Provide the [x, y] coordinate of the cell's center where the given text is located.  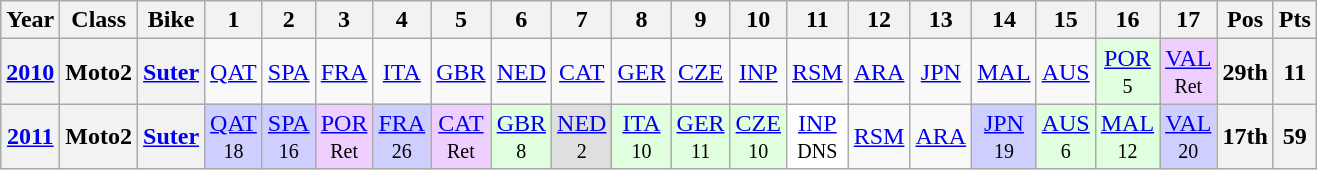
NED2 [582, 136]
17 [1188, 20]
Class [99, 20]
QAT18 [234, 136]
VALRet [1188, 72]
Pts [1294, 20]
PORRet [344, 136]
JPN [941, 72]
2011 [30, 136]
17th [1245, 136]
FRA26 [402, 136]
13 [941, 20]
INPDNS [817, 136]
14 [1004, 20]
JPN19 [1004, 136]
INP [758, 72]
GBR8 [521, 136]
29th [1245, 72]
GER11 [700, 136]
Pos [1245, 20]
2010 [30, 72]
59 [1294, 136]
AUS6 [1066, 136]
4 [402, 20]
GBR [461, 72]
6 [521, 20]
ITA10 [642, 136]
2 [288, 20]
5 [461, 20]
MAL12 [1127, 136]
3 [344, 20]
ITA [402, 72]
7 [582, 20]
12 [879, 20]
SPA16 [288, 136]
MAL [1004, 72]
GER [642, 72]
POR5 [1127, 72]
Bike [172, 20]
VAL20 [1188, 136]
Year [30, 20]
CZE10 [758, 136]
9 [700, 20]
CATRet [461, 136]
8 [642, 20]
1 [234, 20]
CAT [582, 72]
10 [758, 20]
NED [521, 72]
AUS [1066, 72]
CZE [700, 72]
QAT [234, 72]
15 [1066, 20]
16 [1127, 20]
SPA [288, 72]
FRA [344, 72]
